Extract the (X, Y) coordinate from the center of the cell holding the provided text.  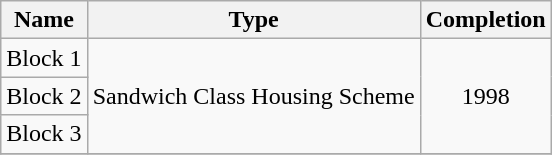
Sandwich Class Housing Scheme (254, 96)
Block 1 (44, 58)
Type (254, 20)
Name (44, 20)
Completion (486, 20)
1998 (486, 96)
Block 3 (44, 134)
Block 2 (44, 96)
